Return the (X, Y) coordinate for the center point of the cell that contains the specified text.  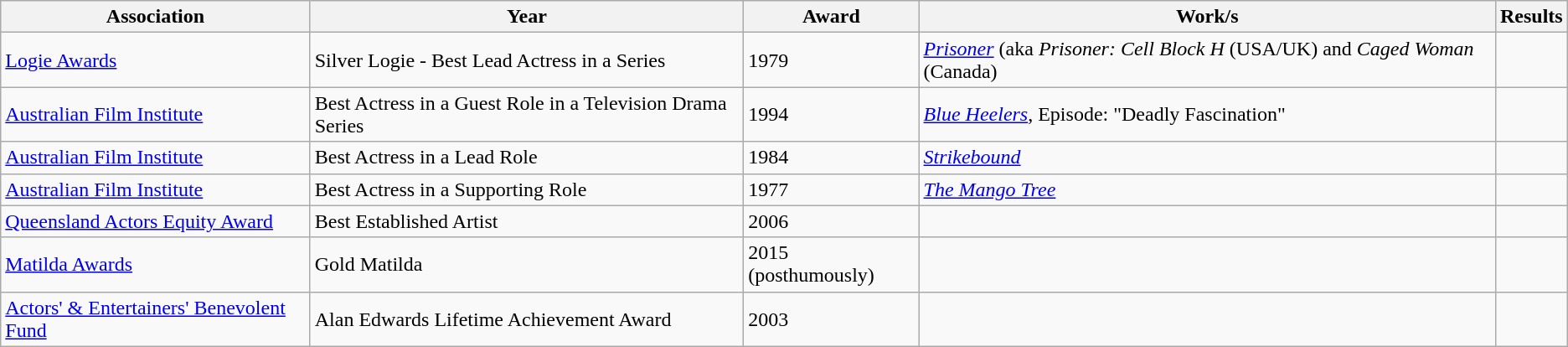
Best Actress in a Supporting Role (526, 189)
Matilda Awards (156, 265)
Work/s (1207, 17)
1979 (831, 60)
Award (831, 17)
Queensland Actors Equity Award (156, 221)
1977 (831, 189)
1994 (831, 114)
2006 (831, 221)
Results (1531, 17)
Best Established Artist (526, 221)
Best Actress in a Guest Role in a Television Drama Series (526, 114)
Alan Edwards Lifetime Achievement Award (526, 319)
Gold Matilda (526, 265)
Prisoner (aka Prisoner: Cell Block H (USA/UK) and Caged Woman (Canada) (1207, 60)
Strikebound (1207, 158)
Year (526, 17)
Best Actress in a Lead Role (526, 158)
1984 (831, 158)
The Mango Tree (1207, 189)
Actors' & Entertainers' Benevolent Fund (156, 319)
2003 (831, 319)
Logie Awards (156, 60)
Blue Heelers, Episode: "Deadly Fascination" (1207, 114)
Association (156, 17)
2015 (posthumously) (831, 265)
Silver Logie - Best Lead Actress in a Series (526, 60)
